Extract the (X, Y) coordinate from the center of the cell holding the provided text.  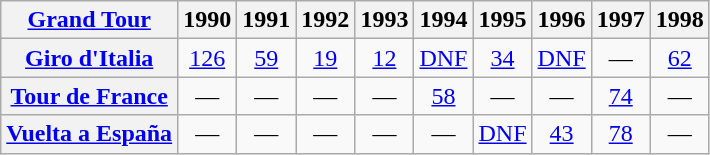
1990 (208, 20)
1997 (620, 20)
1998 (680, 20)
34 (502, 58)
12 (384, 58)
126 (208, 58)
1994 (444, 20)
62 (680, 58)
Giro d'Italia (90, 58)
1992 (326, 20)
1996 (562, 20)
19 (326, 58)
1993 (384, 20)
74 (620, 96)
1995 (502, 20)
Vuelta a España (90, 134)
1991 (266, 20)
Grand Tour (90, 20)
43 (562, 134)
58 (444, 96)
78 (620, 134)
59 (266, 58)
Tour de France (90, 96)
